Locate the cell with the specified text and output its [X, Y] center coordinate. 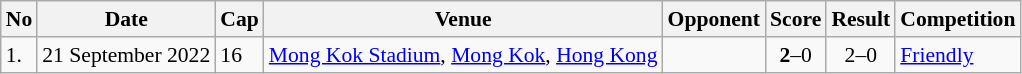
21 September 2022 [126, 55]
16 [240, 55]
Venue [464, 19]
Mong Kok Stadium, Mong Kok, Hong Kong [464, 55]
Score [796, 19]
Competition [958, 19]
Friendly [958, 55]
1. [20, 55]
Result [860, 19]
No [20, 19]
Opponent [714, 19]
Cap [240, 19]
Date [126, 19]
